Search for the cell housing the specified text and yield its (X, Y) center coordinate. 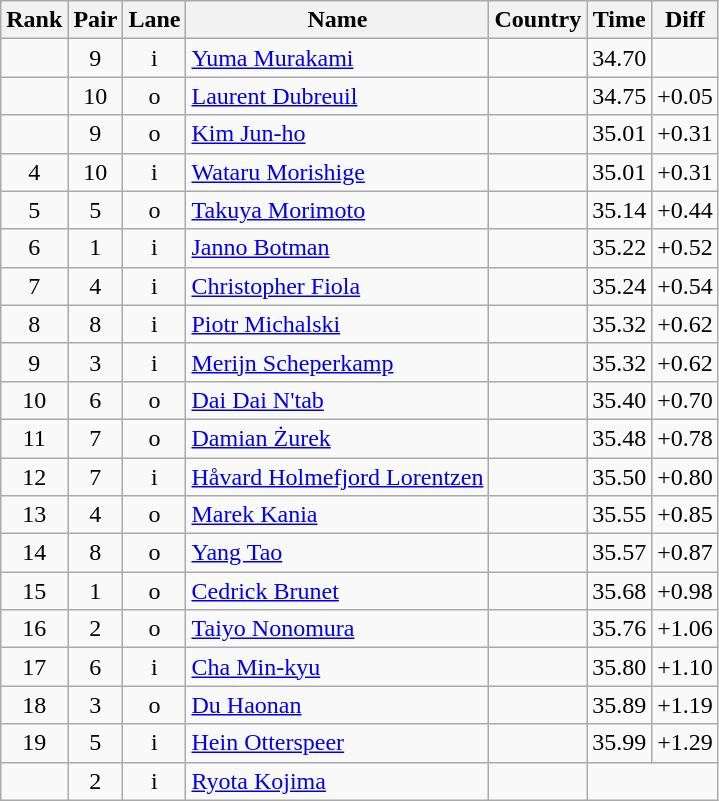
35.57 (620, 553)
15 (34, 591)
Christopher Fiola (338, 286)
Piotr Michalski (338, 324)
Taiyo Nonomura (338, 629)
Dai Dai N'tab (338, 400)
13 (34, 515)
14 (34, 553)
Yuma Murakami (338, 58)
Country (538, 20)
12 (34, 477)
+0.87 (686, 553)
35.89 (620, 705)
+0.05 (686, 96)
Ryota Kojima (338, 781)
Du Haonan (338, 705)
Merijn Scheperkamp (338, 362)
35.99 (620, 743)
+1.29 (686, 743)
+0.85 (686, 515)
Cedrick Brunet (338, 591)
35.40 (620, 400)
16 (34, 629)
17 (34, 667)
34.70 (620, 58)
Pair (96, 20)
35.55 (620, 515)
35.80 (620, 667)
Lane (154, 20)
Cha Min-kyu (338, 667)
35.76 (620, 629)
Yang Tao (338, 553)
35.24 (620, 286)
19 (34, 743)
Hein Otterspeer (338, 743)
35.14 (620, 210)
+0.52 (686, 248)
18 (34, 705)
Janno Botman (338, 248)
Time (620, 20)
Wataru Morishige (338, 172)
Takuya Morimoto (338, 210)
11 (34, 438)
Damian Żurek (338, 438)
Name (338, 20)
35.68 (620, 591)
Diff (686, 20)
Laurent Dubreuil (338, 96)
+1.06 (686, 629)
35.48 (620, 438)
Rank (34, 20)
+0.78 (686, 438)
+0.54 (686, 286)
+0.80 (686, 477)
+1.10 (686, 667)
+0.70 (686, 400)
+1.19 (686, 705)
34.75 (620, 96)
Marek Kania (338, 515)
35.22 (620, 248)
+0.44 (686, 210)
35.50 (620, 477)
+0.98 (686, 591)
Håvard Holmefjord Lorentzen (338, 477)
Kim Jun-ho (338, 134)
